From the cell containing the given text, extract its center point as (X, Y) coordinate. 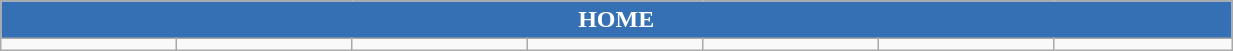
HOME (616, 20)
